Scan for the cell matching the given text and deliver its (X, Y) coordinate at center. 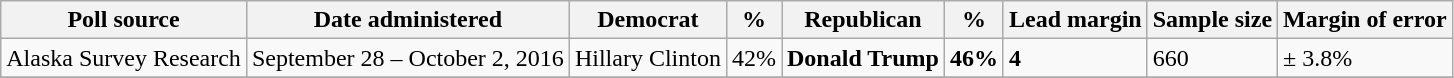
Poll source (124, 20)
± 3.8% (1366, 58)
Republican (864, 20)
Democrat (648, 20)
46% (974, 58)
Donald Trump (864, 58)
Date administered (408, 20)
Margin of error (1366, 20)
September 28 – October 2, 2016 (408, 58)
660 (1212, 58)
Lead margin (1075, 20)
Alaska Survey Research (124, 58)
4 (1075, 58)
Hillary Clinton (648, 58)
Sample size (1212, 20)
42% (754, 58)
